For the text-containing cell, return its midpoint in [x, y] coordinate format. 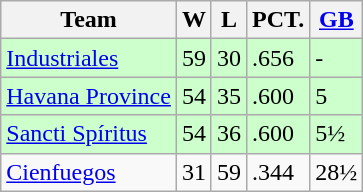
PCT. [278, 20]
GB [336, 20]
W [194, 20]
Cienfuegos [89, 172]
28½ [336, 172]
.344 [278, 172]
5½ [336, 134]
31 [194, 172]
Havana Province [89, 96]
Team [89, 20]
Industriales [89, 58]
30 [228, 58]
- [336, 58]
35 [228, 96]
.656 [278, 58]
Sancti Spíritus [89, 134]
5 [336, 96]
36 [228, 134]
L [228, 20]
